Scan for the cell matching the given text and deliver its [x, y] coordinate at center. 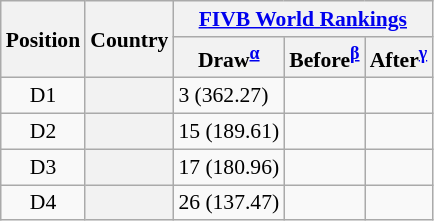
Afterγ [399, 58]
17 (180.96) [228, 167]
3 (362.27) [228, 96]
FIVB World Rankings [302, 19]
D2 [43, 132]
Country [129, 40]
Beforeβ [324, 58]
Drawα [228, 58]
26 (137.47) [228, 203]
D4 [43, 203]
D1 [43, 96]
Position [43, 40]
15 (189.61) [228, 132]
D3 [43, 167]
